Locate the cell with the specified text and output its [x, y] center coordinate. 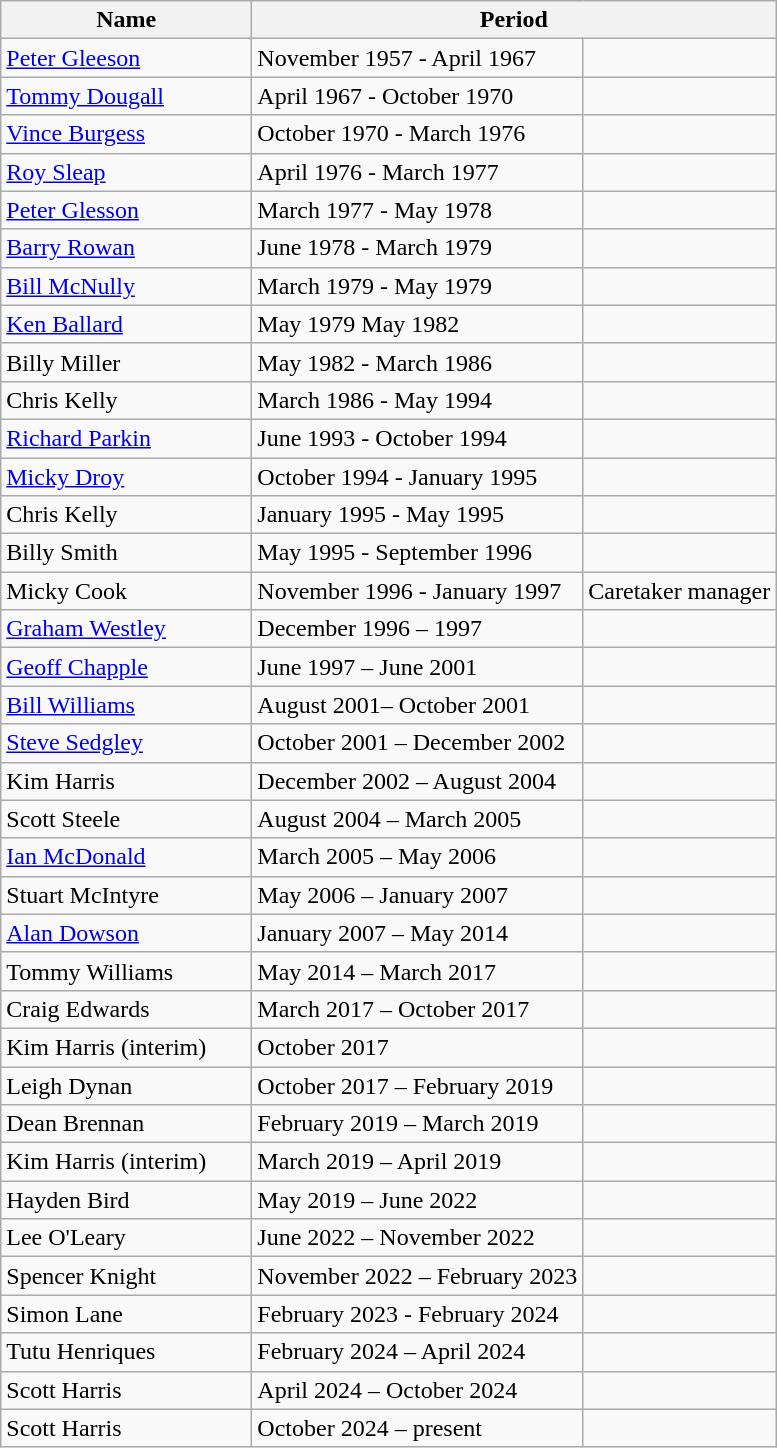
Lee O'Leary [126, 1238]
Ian McDonald [126, 857]
March 2019 – April 2019 [418, 1162]
Ken Ballard [126, 324]
August 2001– October 2001 [418, 705]
April 1976 - March 1977 [418, 172]
March 1977 - May 1978 [418, 210]
Tommy Dougall [126, 96]
Tutu Henriques [126, 1352]
February 2023 - February 2024 [418, 1314]
December 2002 – August 2004 [418, 781]
Micky Cook [126, 591]
Micky Droy [126, 477]
Craig Edwards [126, 1009]
Tommy Williams [126, 971]
Leigh Dynan [126, 1085]
November 1996 - January 1997 [418, 591]
March 1979 - May 1979 [418, 286]
February 2024 – April 2024 [418, 1352]
Spencer Knight [126, 1276]
Billy Miller [126, 362]
October 2001 – December 2002 [418, 743]
Kim Harris [126, 781]
Bill Williams [126, 705]
Name [126, 20]
January 2007 – May 2014 [418, 933]
December 1996 – 1997 [418, 629]
Simon Lane [126, 1314]
May 1995 - September 1996 [418, 553]
November 2022 – February 2023 [418, 1276]
Period [514, 20]
October 1994 - January 1995 [418, 477]
Bill McNully [126, 286]
Scott Steele [126, 819]
October 2017 [418, 1047]
May 2019 – June 2022 [418, 1200]
August 2004 – March 2005 [418, 819]
Graham Westley [126, 629]
Dean Brennan [126, 1124]
March 2017 – October 2017 [418, 1009]
Alan Dowson [126, 933]
Hayden Bird [126, 1200]
April 2024 – October 2024 [418, 1390]
February 2019 – March 2019 [418, 1124]
Roy Sleap [126, 172]
Caretaker manager [680, 591]
Richard Parkin [126, 438]
Stuart McIntyre [126, 895]
January 1995 - May 1995 [418, 515]
May 2006 – January 2007 [418, 895]
Vince Burgess [126, 134]
Peter Gleeson [126, 58]
June 2022 – November 2022 [418, 1238]
Peter Glesson [126, 210]
November 1957 - April 1967 [418, 58]
Steve Sedgley [126, 743]
Billy Smith [126, 553]
October 1970 - March 1976 [418, 134]
April 1967 - October 1970 [418, 96]
October 2024 – present [418, 1428]
June 1993 - October 1994 [418, 438]
June 1978 - March 1979 [418, 248]
May 2014 – March 2017 [418, 971]
March 1986 - May 1994 [418, 400]
October 2017 – February 2019 [418, 1085]
Geoff Chapple [126, 667]
May 1979 May 1982 [418, 324]
March 2005 – May 2006 [418, 857]
May 1982 - March 1986 [418, 362]
June 1997 – June 2001 [418, 667]
Barry Rowan [126, 248]
